Detect which cell encompasses the target text, then output its (x, y) center coordinate. 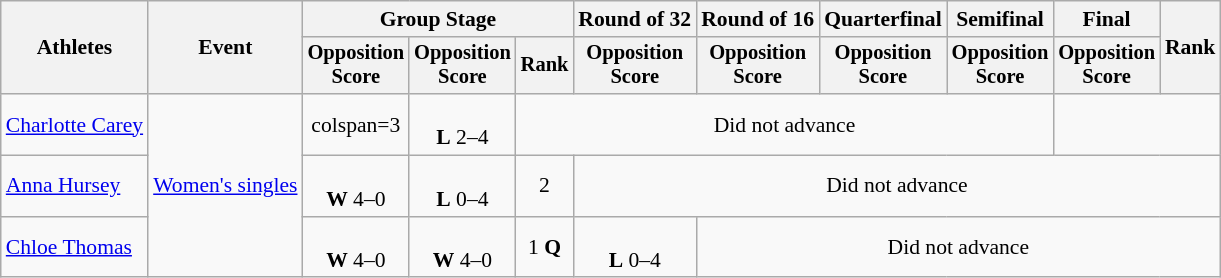
Charlotte Carey (74, 124)
Women's singles (225, 186)
Semifinal (1000, 19)
Quarterfinal (883, 19)
Round of 32 (634, 19)
Anna Hursey (74, 186)
Group Stage (438, 19)
1 Q (545, 248)
Event (225, 48)
L 2–4 (462, 124)
Round of 16 (758, 19)
Chloe Thomas (74, 248)
Athletes (74, 48)
Final (1106, 19)
2 (545, 186)
colspan=3 (356, 124)
